Capture the cell that displays the provided text and extract its (x, y) central coordinate. 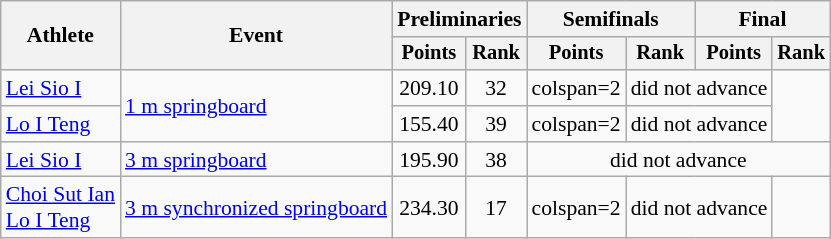
Lo I Teng (60, 124)
Semifinals (611, 19)
Athlete (60, 36)
3 m synchronized springboard (256, 208)
Final (762, 19)
32 (496, 88)
38 (496, 160)
3 m springboard (256, 160)
Event (256, 36)
39 (496, 124)
Preliminaries (459, 19)
Choi Sut IanLo I Teng (60, 208)
1 m springboard (256, 106)
17 (496, 208)
209.10 (429, 88)
234.30 (429, 208)
155.40 (429, 124)
195.90 (429, 160)
